Locate the cell with the specified text and output its [X, Y] center coordinate. 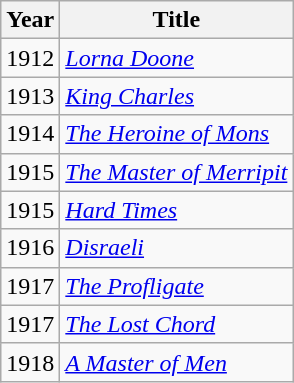
Year [30, 20]
Title [176, 20]
1912 [30, 58]
A Master of Men [176, 362]
Disraeli [176, 248]
1914 [30, 134]
Hard Times [176, 210]
The Heroine of Mons [176, 134]
1913 [30, 96]
Lorna Doone [176, 58]
The Lost Chord [176, 324]
The Master of Merripit [176, 172]
King Charles [176, 96]
1918 [30, 362]
1916 [30, 248]
The Profligate [176, 286]
